Find where the given text appears and provide that cell's center as [x, y] coordinate. 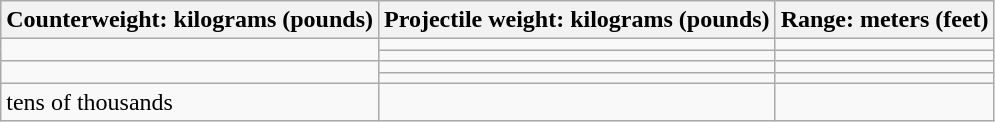
Range: meters (feet) [884, 20]
Projectile weight: kilograms (pounds) [578, 20]
Counterweight: kilograms (pounds) [190, 20]
tens of thousands [190, 102]
